Scan for the cell matching the given text and deliver its (x, y) coordinate at center. 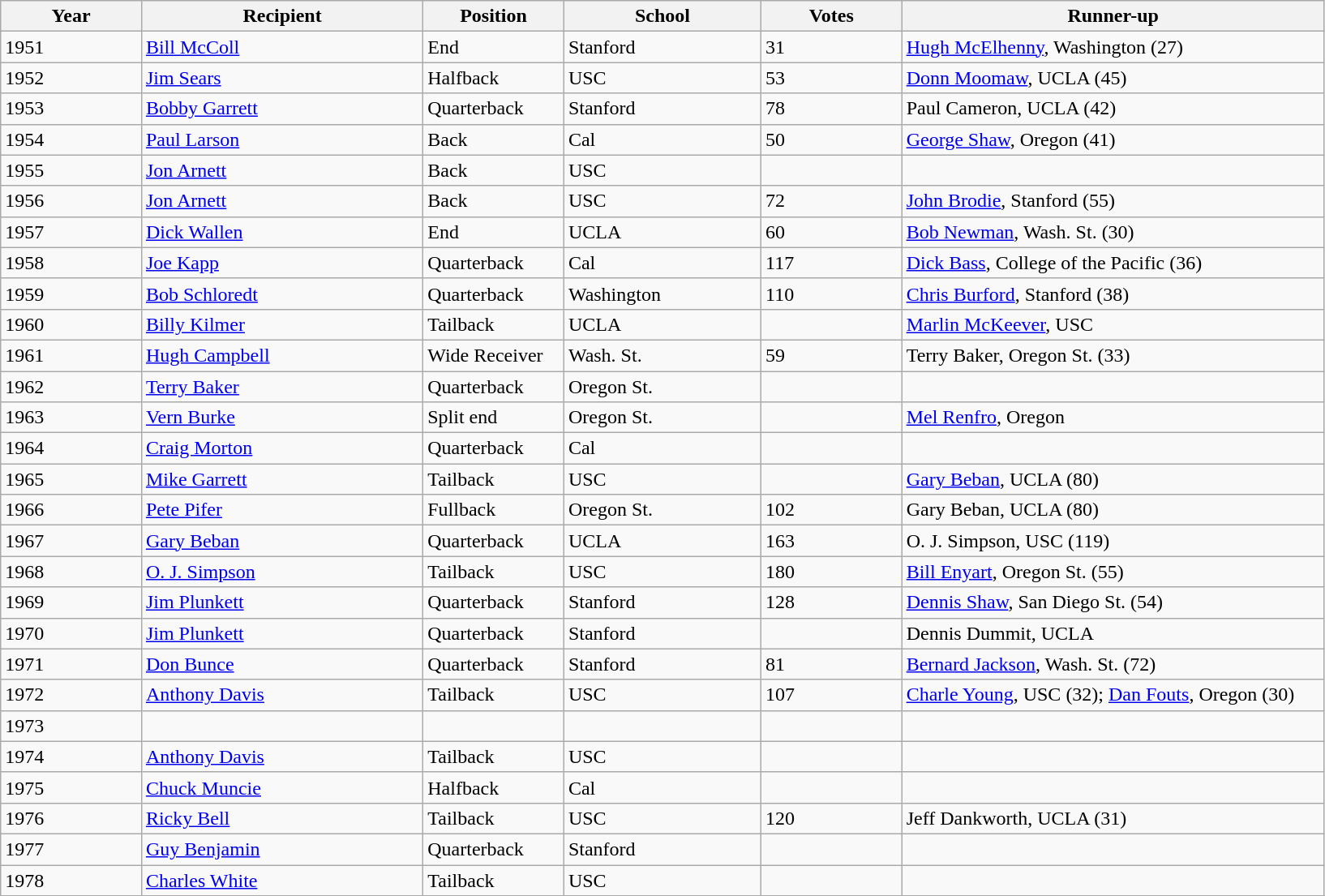
Hugh McElhenny, Washington (27) (1113, 47)
Paul Cameron, UCLA (42) (1113, 109)
107 (831, 695)
George Shaw, Oregon (41) (1113, 139)
31 (831, 47)
Votes (831, 16)
1965 (71, 479)
Jeff Dankworth, UCLA (31) (1113, 818)
Paul Larson (282, 139)
Terry Baker (282, 387)
Bill McColl (282, 47)
1961 (71, 355)
1958 (71, 263)
110 (831, 294)
Vern Burke (282, 418)
Washington (662, 294)
Hugh Campbell (282, 355)
Bernard Jackson, Wash. St. (72) (1113, 664)
1960 (71, 324)
Ricky Bell (282, 818)
Guy Benjamin (282, 849)
1971 (71, 664)
Recipient (282, 16)
1956 (71, 201)
Dick Wallen (282, 232)
117 (831, 263)
1963 (71, 418)
Mike Garrett (282, 479)
O. J. Simpson, USC (119) (1113, 541)
1966 (71, 510)
Charle Young, USC (32); Dan Fouts, Oregon (30) (1113, 695)
120 (831, 818)
1953 (71, 109)
Charles White (282, 880)
1969 (71, 602)
Chuck Muncie (282, 787)
53 (831, 78)
1952 (71, 78)
1957 (71, 232)
Dick Bass, College of the Pacific (36) (1113, 263)
Marlin McKeever, USC (1113, 324)
72 (831, 201)
1955 (71, 170)
Dennis Shaw, San Diego St. (54) (1113, 602)
Jim Sears (282, 78)
81 (831, 664)
102 (831, 510)
Bob Newman, Wash. St. (30) (1113, 232)
Terry Baker, Oregon St. (33) (1113, 355)
1977 (71, 849)
Runner-up (1113, 16)
Position (494, 16)
60 (831, 232)
59 (831, 355)
1968 (71, 572)
Gary Beban (282, 541)
Mel Renfro, Oregon (1113, 418)
Billy Kilmer (282, 324)
1970 (71, 633)
78 (831, 109)
O. J. Simpson (282, 572)
1976 (71, 818)
1959 (71, 294)
Split end (494, 418)
180 (831, 572)
1974 (71, 757)
128 (831, 602)
John Brodie, Stanford (55) (1113, 201)
1964 (71, 448)
Year (71, 16)
1972 (71, 695)
Bob Schloredt (282, 294)
50 (831, 139)
School (662, 16)
Craig Morton (282, 448)
Bill Enyart, Oregon St. (55) (1113, 572)
Donn Moomaw, UCLA (45) (1113, 78)
1967 (71, 541)
1954 (71, 139)
Dennis Dummit, UCLA (1113, 633)
Pete Pifer (282, 510)
Joe Kapp (282, 263)
Fullback (494, 510)
1978 (71, 880)
Chris Burford, Stanford (38) (1113, 294)
Bobby Garrett (282, 109)
1975 (71, 787)
163 (831, 541)
1951 (71, 47)
Don Bunce (282, 664)
Wash. St. (662, 355)
1973 (71, 726)
1962 (71, 387)
Wide Receiver (494, 355)
